Determine the [X, Y] coordinate at the center of the cell enclosing the given text.  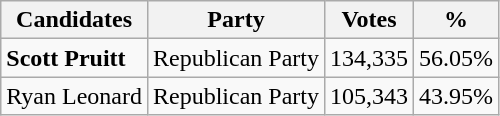
Candidates [74, 20]
Party [236, 20]
% [456, 20]
105,343 [368, 96]
43.95% [456, 96]
Scott Pruitt [74, 58]
Ryan Leonard [74, 96]
Votes [368, 20]
134,335 [368, 58]
56.05% [456, 58]
